Provide the (X, Y) coordinate of the cell's center where the given text is located.  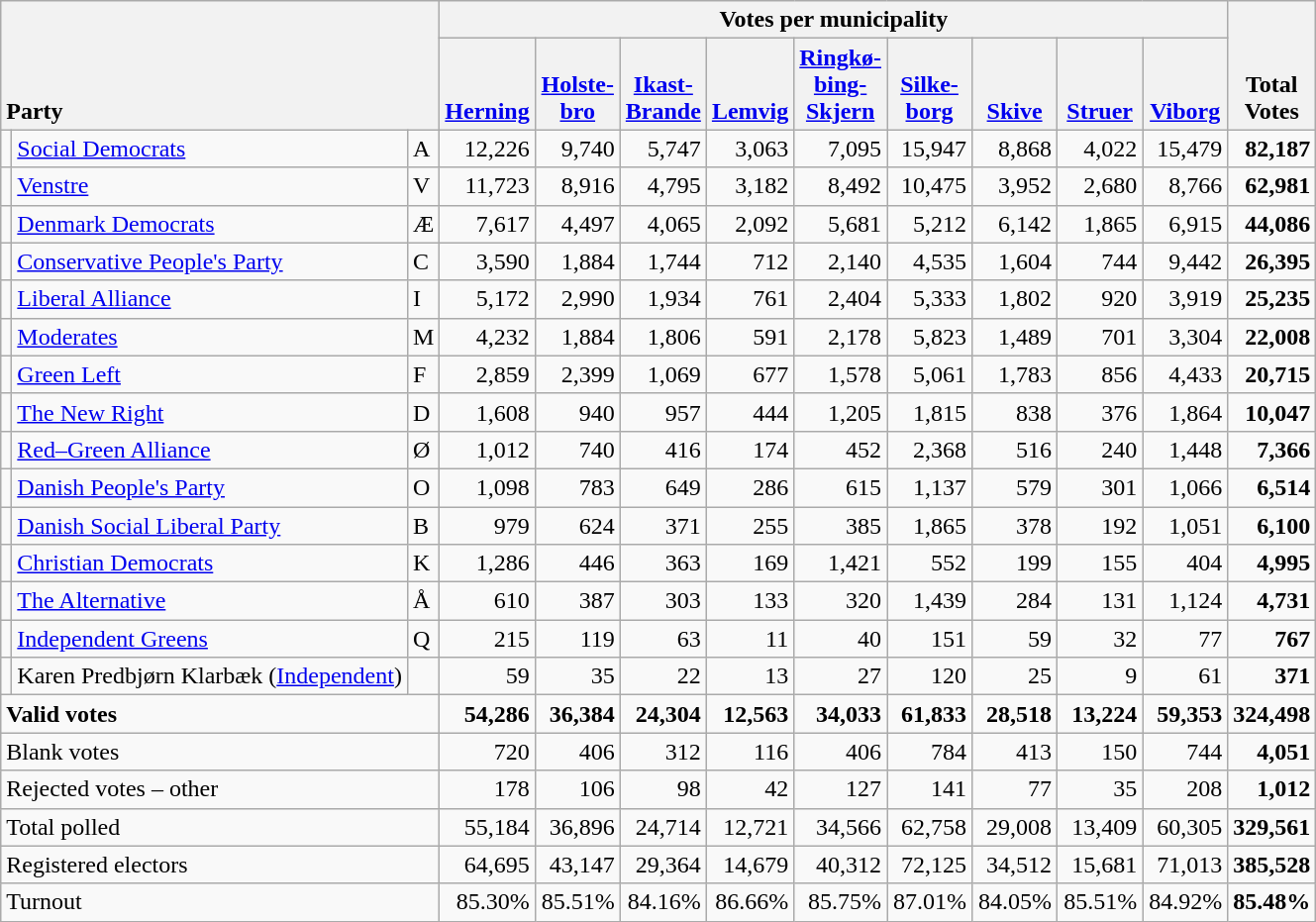
Silke- borg (930, 84)
2,859 (487, 374)
82,187 (1271, 149)
761 (750, 299)
579 (1015, 487)
2,990 (577, 299)
6,514 (1271, 487)
783 (577, 487)
22,008 (1271, 337)
11,723 (487, 186)
26,395 (1271, 261)
151 (930, 639)
Party (220, 65)
1,815 (930, 412)
1,137 (930, 487)
27 (841, 676)
141 (930, 789)
4,995 (1271, 563)
86.66% (750, 902)
720 (487, 752)
25 (1015, 676)
1,286 (487, 563)
4,535 (930, 261)
72,125 (930, 865)
I (423, 299)
34,033 (841, 714)
131 (1100, 601)
740 (577, 450)
12,226 (487, 149)
6,915 (1185, 224)
199 (1015, 563)
2,404 (841, 299)
385 (841, 526)
Danish People's Party (210, 487)
286 (750, 487)
24,304 (663, 714)
K (423, 563)
155 (1100, 563)
856 (1100, 374)
C (423, 261)
444 (750, 412)
Social Democrats (210, 149)
6,100 (1271, 526)
Ø (423, 450)
36,384 (577, 714)
12,721 (750, 827)
119 (577, 639)
11 (750, 639)
15,681 (1100, 865)
Karen Predbjørn Klarbæk (Independent) (210, 676)
Registered electors (220, 865)
150 (1100, 752)
13 (750, 676)
V (423, 186)
4,795 (663, 186)
24,714 (663, 827)
12,563 (750, 714)
255 (750, 526)
O (423, 487)
Ikast- Brande (663, 84)
5,747 (663, 149)
957 (663, 412)
62,758 (930, 827)
1,421 (841, 563)
D (423, 412)
85.48% (1271, 902)
87.01% (930, 902)
10,475 (930, 186)
7,366 (1271, 450)
84.05% (1015, 902)
Lemvig (750, 84)
5,333 (930, 299)
Struer (1100, 84)
5,172 (487, 299)
Christian Democrats (210, 563)
22 (663, 676)
624 (577, 526)
615 (841, 487)
4,497 (577, 224)
940 (577, 412)
Red–Green Alliance (210, 450)
116 (750, 752)
284 (1015, 601)
9,740 (577, 149)
1,604 (1015, 261)
784 (930, 752)
712 (750, 261)
7,617 (487, 224)
516 (1015, 450)
64,695 (487, 865)
552 (930, 563)
55,184 (487, 827)
36,896 (577, 827)
Green Left (210, 374)
376 (1100, 412)
4,065 (663, 224)
2,399 (577, 374)
Moderates (210, 337)
4,051 (1271, 752)
1,864 (1185, 412)
4,433 (1185, 374)
54,286 (487, 714)
59,353 (1185, 714)
63 (663, 639)
84.92% (1185, 902)
1,098 (487, 487)
32 (1100, 639)
60,305 (1185, 827)
1,744 (663, 261)
2,140 (841, 261)
2,178 (841, 337)
Æ (423, 224)
Å (423, 601)
3,590 (487, 261)
378 (1015, 526)
Danish Social Liberal Party (210, 526)
29,008 (1015, 827)
979 (487, 526)
85.30% (487, 902)
8,868 (1015, 149)
1,066 (1185, 487)
29,364 (663, 865)
1,783 (1015, 374)
610 (487, 601)
320 (841, 601)
40,312 (841, 865)
1,802 (1015, 299)
Total polled (220, 827)
174 (750, 450)
329,561 (1271, 827)
Holste- bro (577, 84)
Valid votes (220, 714)
3,182 (750, 186)
127 (841, 789)
4,731 (1271, 601)
649 (663, 487)
34,566 (841, 827)
6,142 (1015, 224)
A (423, 149)
44,086 (1271, 224)
25,235 (1271, 299)
215 (487, 639)
13,409 (1100, 827)
2,368 (930, 450)
106 (577, 789)
20,715 (1271, 374)
1,806 (663, 337)
Skive (1015, 84)
1,051 (1185, 526)
42 (750, 789)
169 (750, 563)
677 (750, 374)
Votes per municipality (834, 20)
43,147 (577, 865)
Turnout (220, 902)
Total Votes (1271, 65)
4,232 (487, 337)
7,095 (841, 149)
9,442 (1185, 261)
416 (663, 450)
85.75% (841, 902)
F (423, 374)
133 (750, 601)
387 (577, 601)
1,608 (487, 412)
240 (1100, 450)
1,069 (663, 374)
1,448 (1185, 450)
9 (1100, 676)
Blank votes (220, 752)
5,061 (930, 374)
446 (577, 563)
324,498 (1271, 714)
M (423, 337)
15,947 (930, 149)
28,518 (1015, 714)
8,492 (841, 186)
452 (841, 450)
Independent Greens (210, 639)
61 (1185, 676)
413 (1015, 752)
404 (1185, 563)
Ringkø- bing- Skjern (841, 84)
3,919 (1185, 299)
Venstre (210, 186)
3,063 (750, 149)
5,681 (841, 224)
40 (841, 639)
120 (930, 676)
312 (663, 752)
84.16% (663, 902)
10,047 (1271, 412)
Conservative People's Party (210, 261)
1,124 (1185, 601)
767 (1271, 639)
Rejected votes – other (220, 789)
15,479 (1185, 149)
62,981 (1271, 186)
192 (1100, 526)
2,680 (1100, 186)
Herning (487, 84)
The Alternative (210, 601)
1,439 (930, 601)
Denmark Democrats (210, 224)
The New Right (210, 412)
838 (1015, 412)
385,528 (1271, 865)
2,092 (750, 224)
1,578 (841, 374)
B (423, 526)
13,224 (1100, 714)
4,022 (1100, 149)
Viborg (1185, 84)
Q (423, 639)
34,512 (1015, 865)
301 (1100, 487)
3,304 (1185, 337)
363 (663, 563)
920 (1100, 299)
1,205 (841, 412)
61,833 (930, 714)
8,916 (577, 186)
8,766 (1185, 186)
591 (750, 337)
14,679 (750, 865)
208 (1185, 789)
1,934 (663, 299)
178 (487, 789)
5,823 (930, 337)
303 (663, 601)
Liberal Alliance (210, 299)
98 (663, 789)
71,013 (1185, 865)
3,952 (1015, 186)
5,212 (930, 224)
1,489 (1015, 337)
701 (1100, 337)
